Locate the cell with the specified text and output its (X, Y) center coordinate. 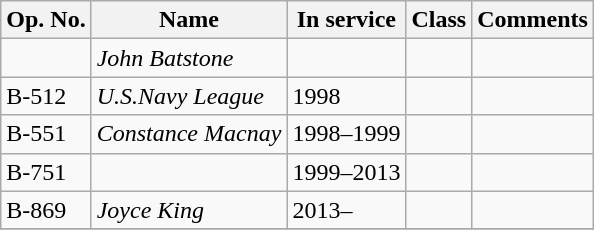
B-751 (46, 172)
Name (189, 20)
John Batstone (189, 58)
Op. No. (46, 20)
2013– (346, 210)
U.S.Navy League (189, 96)
B-869 (46, 210)
1999–2013 (346, 172)
1998 (346, 96)
B-551 (46, 134)
Class (439, 20)
Constance Macnay (189, 134)
Comments (533, 20)
In service (346, 20)
1998–1999 (346, 134)
B-512 (46, 96)
Joyce King (189, 210)
